Detect which cell encompasses the target text, then output its (X, Y) center coordinate. 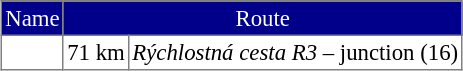
Rýchlostná cesta R3 – junction (16) (296, 52)
71 km (96, 52)
Route (262, 18)
Name (33, 18)
